Scan for the cell matching the given text and deliver its [x, y] coordinate at center. 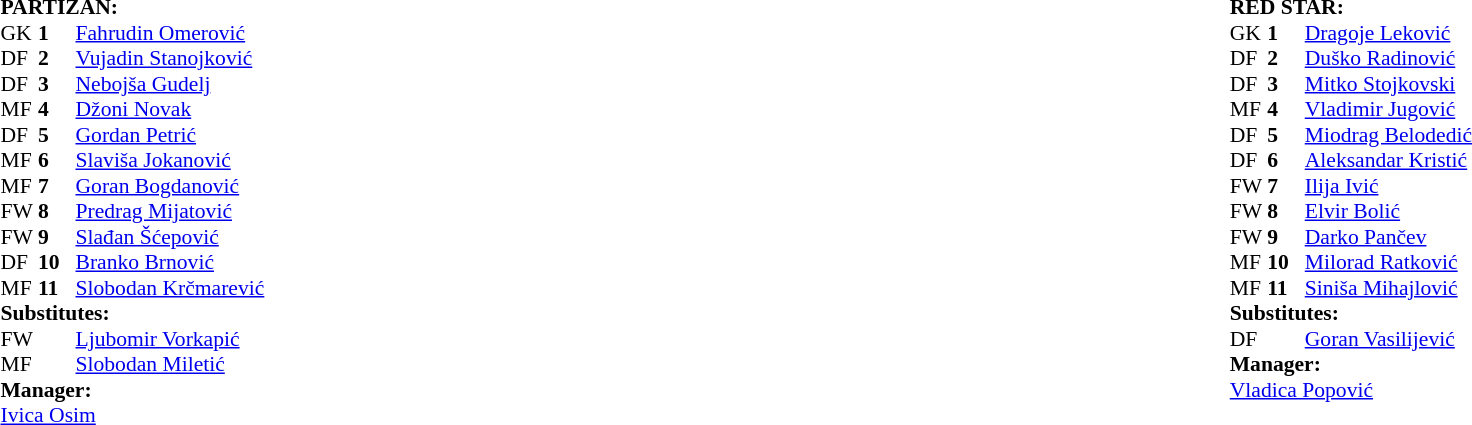
Džoni Novak [226, 109]
Nebojša Gudelj [226, 84]
Branko Brnović [226, 263]
Substitutes: [188, 313]
Fahrudin Omerović [226, 33]
Gordan Petrić [226, 135]
Ljubomir Vorkapić [226, 339]
Slaviša Jokanović [226, 161]
Goran Bogdanović [226, 186]
Slobodan Miletić [226, 365]
Predrag Mijatović [226, 211]
Vujadin Stanojković [226, 59]
Slobodan Krčmarević [226, 288]
Slađan Šćepović [226, 237]
Manager: [188, 390]
